Search for the cell housing the specified text and yield its (X, Y) center coordinate. 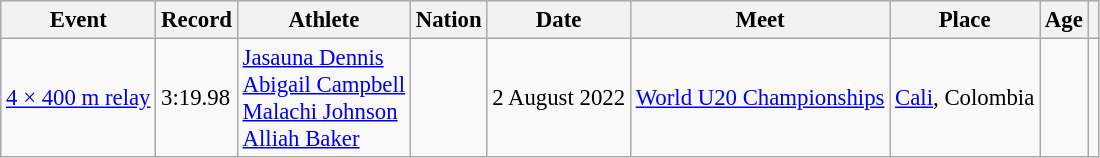
Cali, Colombia (965, 98)
Date (559, 20)
3:19.98 (196, 98)
Record (196, 20)
Jasauna DennisAbigail CampbellMalachi JohnsonAlliah Baker (324, 98)
Age (1064, 20)
Nation (448, 20)
World U20 Championships (760, 98)
2 August 2022 (559, 98)
Athlete (324, 20)
Event (78, 20)
Meet (760, 20)
Place (965, 20)
4 × 400 m relay (78, 98)
